Locate the cell with the specified text and output its [X, Y] center coordinate. 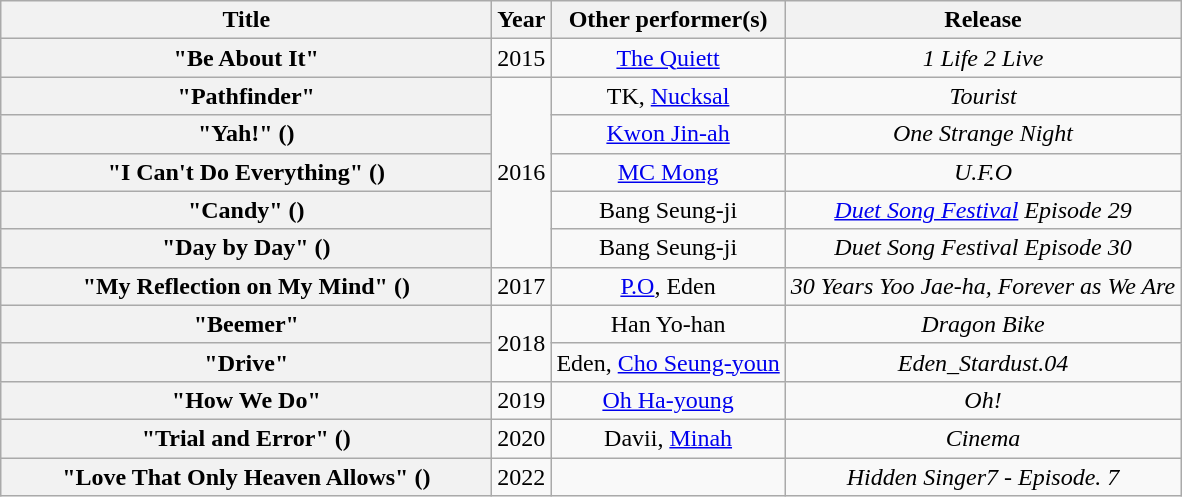
"How We Do" [246, 400]
Eden_Stardust.04 [983, 362]
Tourist [983, 96]
Oh Ha-young [668, 400]
P.O, Eden [668, 286]
Davii, Minah [668, 438]
Hidden Singer7 - Episode. 7 [983, 477]
"Beemer" [246, 324]
Han Yo-han [668, 324]
2017 [522, 286]
2022 [522, 477]
Release [983, 20]
2019 [522, 400]
"I Can't Do Everything" () [246, 172]
Duet Song Festival Episode 29 [983, 210]
"Be About It" [246, 58]
"My Reflection on My Mind" () [246, 286]
The Quiett [668, 58]
"Yah!" () [246, 134]
U.F.O [983, 172]
Title [246, 20]
MC Mong [668, 172]
Kwon Jin-ah [668, 134]
1 Life 2 Live [983, 58]
Cinema [983, 438]
Duet Song Festival Episode 30 [983, 248]
"Pathfinder" [246, 96]
"Candy" () [246, 210]
Other performer(s) [668, 20]
2015 [522, 58]
Oh! [983, 400]
Year [522, 20]
2018 [522, 343]
30 Years Yoo Jae-ha, Forever as We Are [983, 286]
"Drive" [246, 362]
"Trial and Error" () [246, 438]
"Love That Only Heaven Allows" () [246, 477]
"Day by Day" () [246, 248]
One Strange Night [983, 134]
TK, Nucksal [668, 96]
2020 [522, 438]
Dragon Bike [983, 324]
2016 [522, 172]
Eden, Cho Seung-youn [668, 362]
